From the cell containing the given text, extract its center point as [x, y] coordinate. 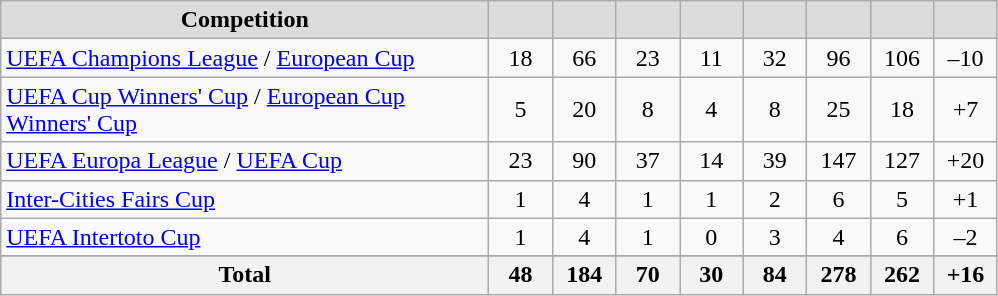
14 [712, 161]
37 [648, 161]
25 [839, 110]
90 [584, 161]
+20 [966, 161]
+16 [966, 275]
20 [584, 110]
30 [712, 275]
184 [584, 275]
66 [584, 58]
Inter-Cities Fairs Cup [245, 199]
127 [902, 161]
106 [902, 58]
UEFA Europa League / UEFA Cup [245, 161]
32 [775, 58]
–10 [966, 58]
Competition [245, 20]
UEFA Intertoto Cup [245, 237]
147 [839, 161]
UEFA Champions League / European Cup [245, 58]
96 [839, 58]
UEFA Cup Winners' Cup / European Cup Winners' Cup [245, 110]
Total [245, 275]
+7 [966, 110]
278 [839, 275]
262 [902, 275]
3 [775, 237]
–2 [966, 237]
11 [712, 58]
84 [775, 275]
70 [648, 275]
39 [775, 161]
0 [712, 237]
2 [775, 199]
+1 [966, 199]
48 [521, 275]
